Search for the cell housing the specified text and yield its (X, Y) center coordinate. 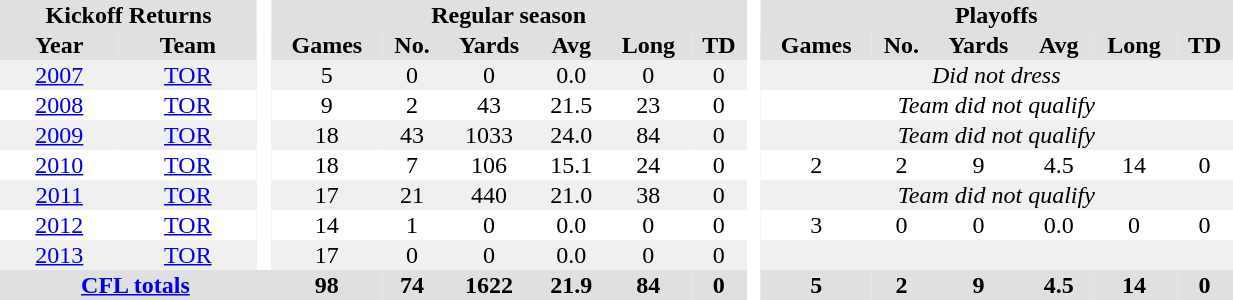
2010 (60, 165)
23 (648, 105)
106 (489, 165)
1622 (489, 285)
1 (412, 225)
Year (60, 45)
Regular season (509, 15)
21 (412, 195)
2012 (60, 225)
2013 (60, 255)
2009 (60, 135)
440 (489, 195)
98 (327, 285)
Kickoff Returns (128, 15)
24.0 (571, 135)
Team (188, 45)
21.9 (571, 285)
2007 (60, 75)
38 (648, 195)
1033 (489, 135)
24 (648, 165)
2011 (60, 195)
7 (412, 165)
2008 (60, 105)
3 (816, 225)
CFL totals (136, 285)
21.0 (571, 195)
21.5 (571, 105)
15.1 (571, 165)
74 (412, 285)
Did not dress (996, 75)
Playoffs (996, 15)
